Extract the (x, y) coordinate from the center of the cell holding the provided text.  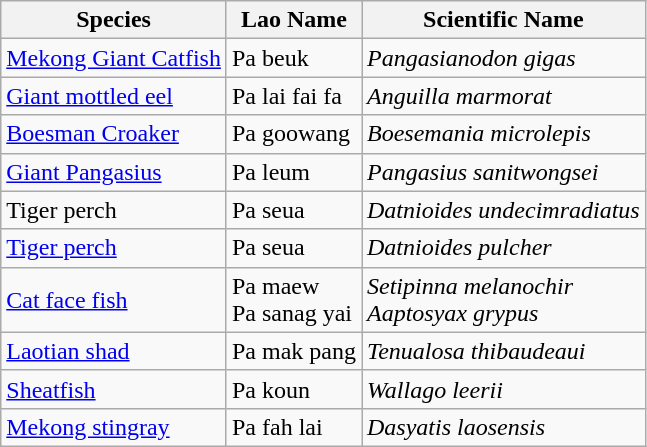
Pa mak pang (294, 351)
Species (114, 20)
Tenualosa thibaudeaui (504, 351)
Lao Name (294, 20)
Boesemania microlepis (504, 134)
Mekong stingray (114, 427)
Laotian shad (114, 351)
Sheatfish (114, 389)
Pa goowang (294, 134)
Dasyatis laosensis (504, 427)
Wallago leerii (504, 389)
Pa maewPa sanag yai (294, 300)
Pa fah lai (294, 427)
Pa leum (294, 172)
Pa beuk (294, 58)
Mekong Giant Catfish (114, 58)
Pangasianodon gigas (504, 58)
Giant mottled eel (114, 96)
Cat face fish (114, 300)
Pangasius sanitwongsei (504, 172)
Anguilla marmorat (504, 96)
Boesman Croaker (114, 134)
Pa lai fai fa (294, 96)
Datnioides pulcher (504, 248)
Giant Pangasius (114, 172)
Scientific Name (504, 20)
Setipinna melanochirAaptosyax grypus (504, 300)
Datnioides undecimradiatus (504, 210)
Pa koun (294, 389)
